From the cell containing the given text, extract its center point as [x, y] coordinate. 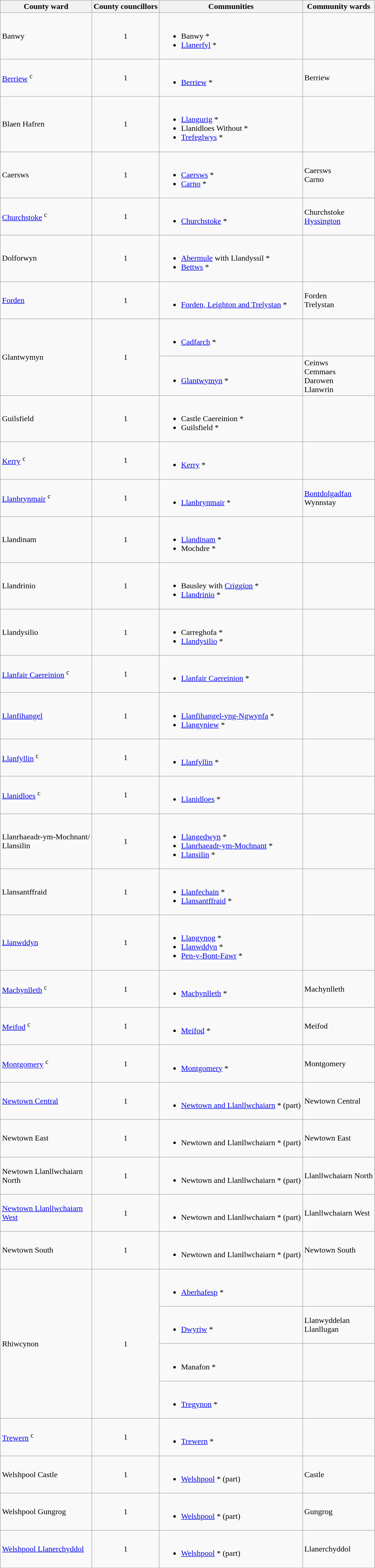
Ceinws CemmaesDarowenLlanwrin [339, 376]
Llanfechain *Llansantffraid * [231, 892]
Meifod * [231, 1026]
Banwy *Llanerfyl * [231, 36]
Berriew c [46, 78]
Llanfihangel [46, 716]
Aberhafesp * [231, 1288]
Newtown LlanllwchaiarnNorth [46, 1175]
Gungrog [339, 1512]
Trewern c [46, 1437]
County ward [46, 7]
Churchstoke c [46, 217]
Welshpool Llanerchyddol [46, 1549]
Llanfyllin c [46, 758]
Glantwymyn [46, 357]
Newtown LlanllwchaiarnWest [46, 1213]
Machynlleth c [46, 989]
Montgomery * [231, 1064]
Llangurig *Llanidloes Without *Trefeglwys * [231, 124]
Llanfair Caereinion * [231, 674]
Caersws [46, 175]
Berriew * [231, 78]
Cadfarch * [231, 338]
Dolforwyn [46, 258]
Llanrhaeadr-ym-Mochnant/Llansilin [46, 841]
BontdolgadfanWynnstay [339, 497]
Llangedwyn *Llanrhaeadr-ym-Mochnant *Llansilin * [231, 841]
Montgomery c [46, 1064]
Castle [339, 1475]
Castle Caereinion *Guilsfield * [231, 419]
Trewern * [231, 1437]
Manafon * [231, 1362]
Llanidloes c [46, 795]
Llansantffraid [46, 892]
Abermule with Llandyssil *Bettws * [231, 258]
Machynlleth [339, 989]
Banwy [46, 36]
Meifod c [46, 1026]
Montgomery [339, 1064]
Blaen Hafren [46, 124]
Dwyriw * [231, 1325]
Churchstoke Hyssington [339, 217]
Machynlleth * [231, 989]
Caersws Carno [339, 175]
Llangynog *Llanwddyn *Pen-y-Bont-Fawr * [231, 943]
Caersws *Carno * [231, 175]
Welshpool Castle [46, 1475]
Carreghofa *Llandysilio * [231, 632]
Llandinam [46, 540]
Welshpool Gungrog [46, 1512]
Llandrinio [46, 586]
Llandysilio [46, 632]
Kerry c [46, 460]
Llandinam *Mochdre * [231, 540]
Llanllwchaiarn North [339, 1175]
Llanfihangel-yng-Ngwynfa *Llangyniew * [231, 716]
Churchstoke * [231, 217]
Llanfair Caereinion c [46, 674]
Llanwyddelan Llanllugan [339, 1325]
Communities [231, 7]
Bausley with Criggion *Llandrinio * [231, 586]
Kerry * [231, 460]
Llanllwchaiarn West [339, 1213]
Berriew [339, 78]
Llanidloes * [231, 795]
Llanfyllin * [231, 758]
Tregynon * [231, 1400]
Glantwymyn * [231, 376]
FordenTrelystan [339, 300]
Llanerchyddol [339, 1549]
Forden [46, 300]
Forden, Leighton and Trelystan * [231, 300]
Llanbrynmair * [231, 497]
County councillors [125, 7]
Meifod [339, 1026]
Llanwddyn [46, 943]
Guilsfield [46, 419]
Community wards [339, 7]
Rhiwcynon [46, 1344]
Llanbrynmair c [46, 497]
